For the text-containing cell, return its midpoint in (X, Y) coordinate format. 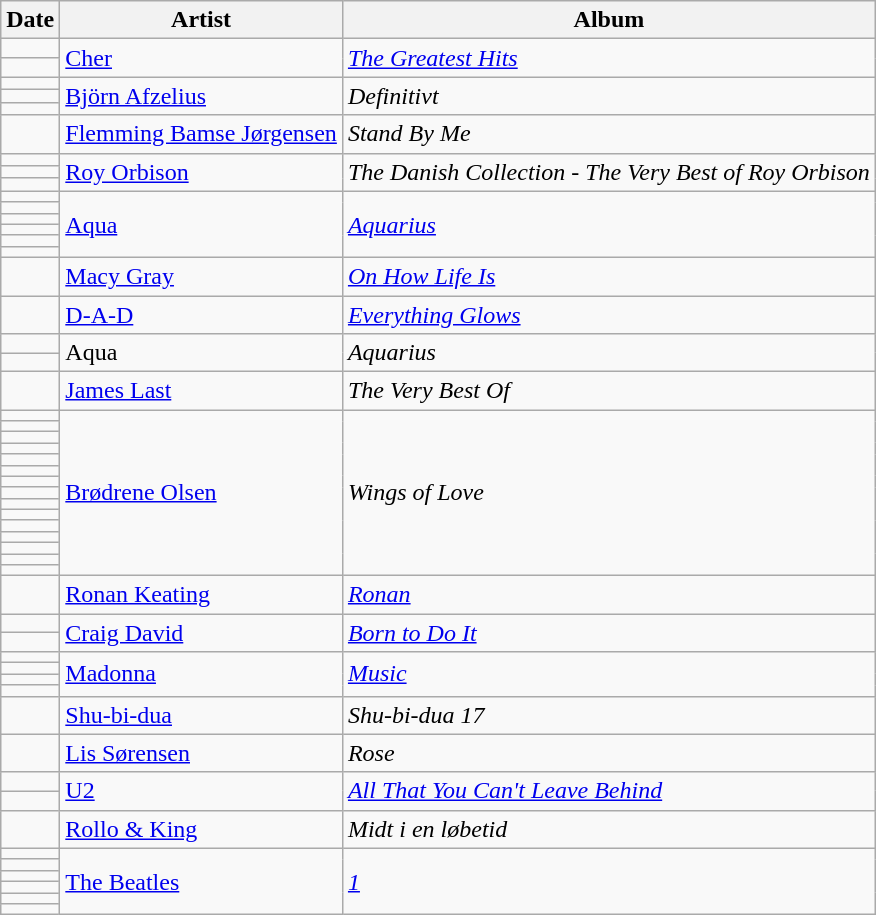
Ronan Keating (202, 595)
Definitivt (608, 96)
U2 (202, 791)
Music (608, 674)
Born to Do It (608, 633)
Everything Glows (608, 315)
The Beatles (202, 881)
1 (608, 881)
Wings of Love (608, 493)
Craig David (202, 633)
D-A-D (202, 315)
Madonna (202, 674)
Björn Afzelius (202, 96)
Stand By Me (608, 134)
All That You Can't Leave Behind (608, 791)
Shu-bi-dua 17 (608, 715)
James Last (202, 391)
Flemming Bamse Jørgensen (202, 134)
Date (30, 20)
Macy Gray (202, 276)
Album (608, 20)
Cher (202, 58)
The Greatest Hits (608, 58)
Rose (608, 753)
On How Life Is (608, 276)
Rollo & King (202, 829)
Roy Orbison (202, 172)
Midt i en løbetid (608, 829)
Ronan (608, 595)
Lis Sørensen (202, 753)
The Very Best Of (608, 391)
Brødrene Olsen (202, 493)
Artist (202, 20)
Shu-bi-dua (202, 715)
The Danish Collection - The Very Best of Roy Orbison (608, 172)
